Find where the given text appears and provide that cell's center as (X, Y) coordinate. 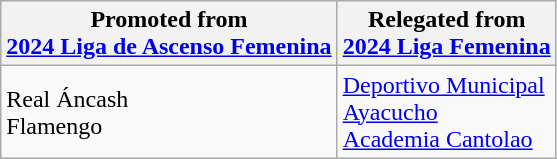
Relegated from2024 Liga Femenina (446, 34)
Deportivo Municipal Ayacucho Academia Cantolao (446, 112)
Promoted from2024 Liga de Ascenso Femenina (169, 34)
Real Áncash Flamengo (169, 112)
